Return the (x, y) coordinate for the center point of the cell that contains the specified text.  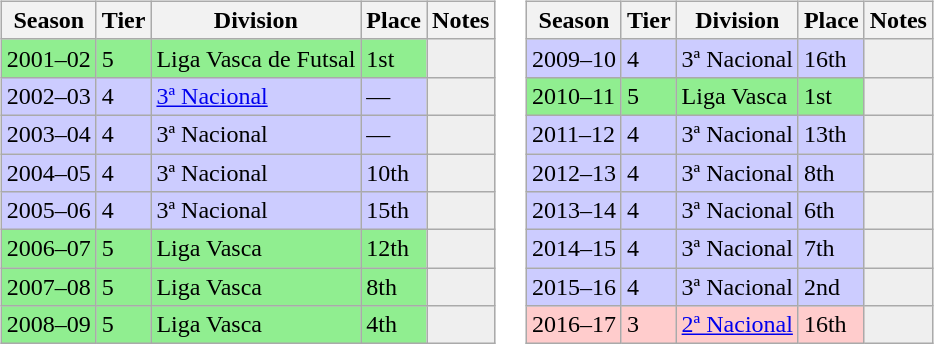
2ª Nacional (737, 325)
2012–13 (574, 173)
7th (831, 249)
2014–15 (574, 249)
15th (394, 211)
2007–08 (48, 287)
3 (648, 325)
13th (831, 134)
Liga Vasca de Futsal (256, 58)
2008–09 (48, 325)
2013–14 (574, 211)
12th (394, 249)
2005–06 (48, 211)
6th (831, 211)
2010–11 (574, 96)
2011–12 (574, 134)
2009–10 (574, 58)
2004–05 (48, 173)
2003–04 (48, 134)
2nd (831, 287)
2015–16 (574, 287)
2002–03 (48, 96)
10th (394, 173)
4th (394, 325)
2001–02 (48, 58)
2016–17 (574, 325)
2006–07 (48, 249)
